Provide the (X, Y) coordinate of the cell's center where the given text is located.  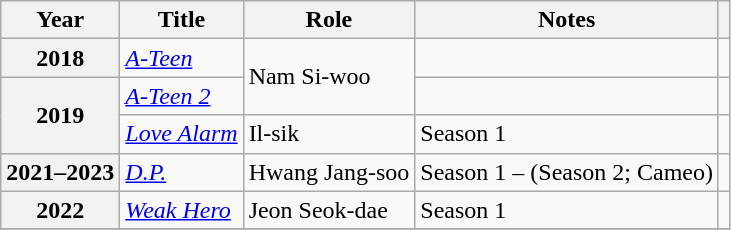
Role (329, 20)
Season 1 – (Season 2; Cameo) (567, 172)
A-Teen (182, 58)
2021–2023 (60, 172)
Jeon Seok-dae (329, 210)
Nam Si-woo (329, 77)
2018 (60, 58)
Love Alarm (182, 134)
Il-sik (329, 134)
A-Teen 2 (182, 96)
Notes (567, 20)
2022 (60, 210)
Year (60, 20)
Hwang Jang-soo (329, 172)
Title (182, 20)
Weak Hero (182, 210)
2019 (60, 115)
D.P. (182, 172)
